From the cell containing the given text, extract its center point as (x, y) coordinate. 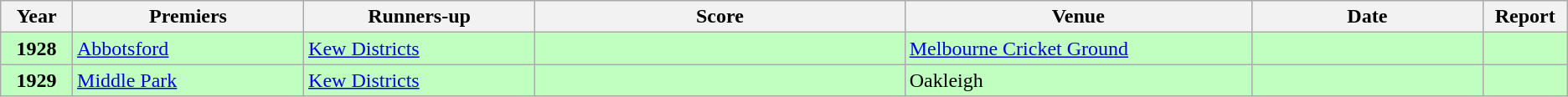
Report (1524, 17)
Abbotsford (188, 48)
Score (720, 17)
Venue (1078, 17)
Melbourne Cricket Ground (1078, 48)
Premiers (188, 17)
Runners-up (420, 17)
Oakleigh (1078, 80)
Middle Park (188, 80)
1928 (37, 48)
Year (37, 17)
1929 (37, 80)
Date (1367, 17)
